Detect which cell encompasses the target text, then output its [x, y] center coordinate. 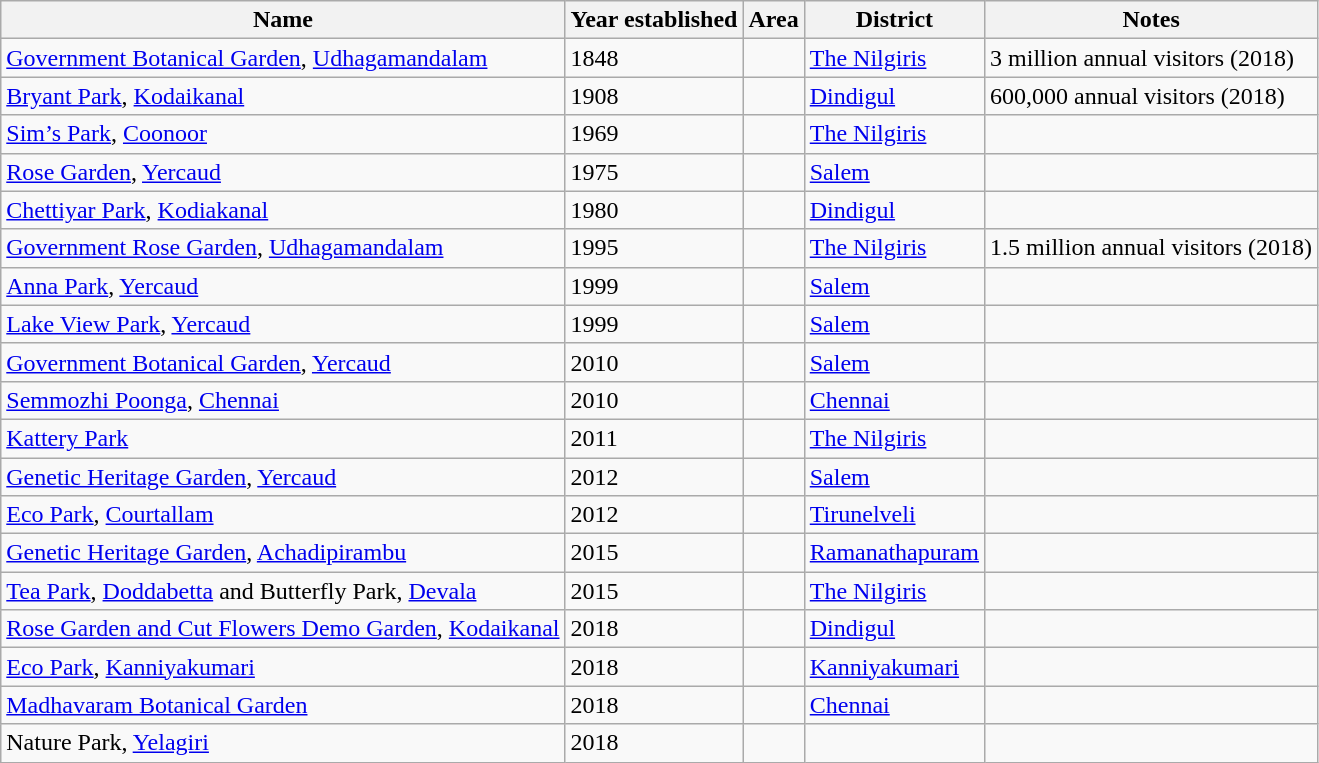
Nature Park, Yelagiri [283, 743]
Sim’s Park, Coonoor [283, 134]
Government Botanical Garden, Yercaud [283, 362]
Anna Park, Yercaud [283, 286]
Government Rose Garden, Udhagamandalam [283, 248]
1848 [654, 58]
Chettiyar Park, Kodiakanal [283, 210]
Eco Park, Courtallam [283, 515]
Kanniyakumari [894, 667]
Semmozhi Poonga, Chennai [283, 400]
600,000 annual visitors (2018) [1152, 96]
Genetic Heritage Garden, Achadipirambu [283, 553]
1969 [654, 134]
1975 [654, 172]
Year established [654, 20]
Notes [1152, 20]
Tirunelveli [894, 515]
Rose Garden, Yercaud [283, 172]
Madhavaram Botanical Garden [283, 705]
Name [283, 20]
Rose Garden and Cut Flowers Demo Garden, Kodaikanal [283, 629]
Government Botanical Garden, Udhagamandalam [283, 58]
Area [774, 20]
Ramanathapuram [894, 553]
1995 [654, 248]
2011 [654, 438]
Genetic Heritage Garden, Yercaud [283, 477]
Bryant Park, Kodaikanal [283, 96]
Lake View Park, Yercaud [283, 324]
District [894, 20]
3 million annual visitors (2018) [1152, 58]
1908 [654, 96]
1.5 million annual visitors (2018) [1152, 248]
Kattery Park [283, 438]
Tea Park, Doddabetta and Butterfly Park, Devala [283, 591]
1980 [654, 210]
Eco Park, Kanniyakumari [283, 667]
